Detect which cell encompasses the target text, then output its [x, y] center coordinate. 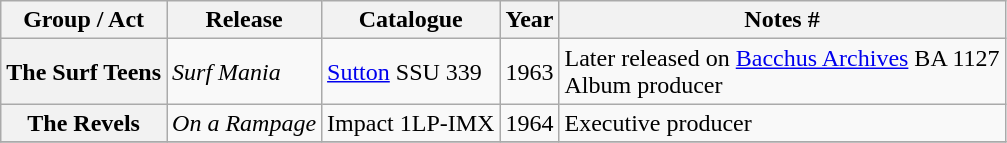
1963 [530, 72]
Surf Mania [244, 72]
On a Rampage [244, 123]
Sutton SSU 339 [411, 72]
Release [244, 20]
Notes # [782, 20]
The Surf Teens [84, 72]
Catalogue [411, 20]
The Revels [84, 123]
Year [530, 20]
1964 [530, 123]
Impact 1LP-IMX [411, 123]
Executive producer [782, 123]
Later released on Bacchus Archives BA 1127Album producer [782, 72]
Group / Act [84, 20]
